Identify which cell holds the provided text, then report its (X, Y) central coordinate. 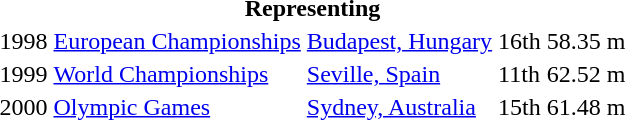
16th (520, 41)
World Championships (177, 74)
Budapest, Hungary (399, 41)
European Championships (177, 41)
Seville, Spain (399, 74)
11th (520, 74)
